Locate the cell with the specified text and output its [x, y] center coordinate. 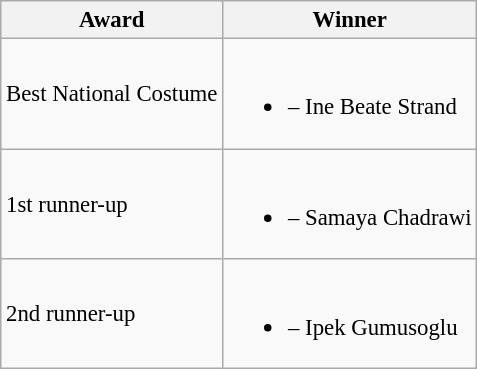
1st runner-up [112, 204]
– Samaya Chadrawi [350, 204]
Winner [350, 20]
Best National Costume [112, 94]
– Ipek Gumusoglu [350, 314]
Award [112, 20]
2nd runner-up [112, 314]
– Ine Beate Strand [350, 94]
